Scan for the cell matching the given text and deliver its [x, y] coordinate at center. 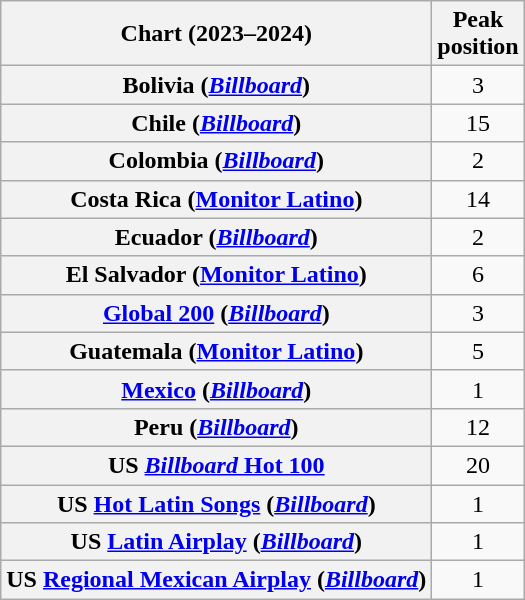
US Latin Airplay (Billboard) [216, 542]
US Billboard Hot 100 [216, 465]
Costa Rica (Monitor Latino) [216, 199]
12 [478, 427]
15 [478, 123]
14 [478, 199]
Colombia (Billboard) [216, 161]
Guatemala (Monitor Latino) [216, 351]
Global 200 (Billboard) [216, 313]
20 [478, 465]
6 [478, 275]
US Regional Mexican Airplay (Billboard) [216, 580]
Bolivia (Billboard) [216, 85]
Mexico (Billboard) [216, 389]
US Hot Latin Songs (Billboard) [216, 503]
Peakposition [478, 34]
5 [478, 351]
Chart (2023–2024) [216, 34]
Chile (Billboard) [216, 123]
Ecuador (Billboard) [216, 237]
El Salvador (Monitor Latino) [216, 275]
Peru (Billboard) [216, 427]
